Search for the cell housing the specified text and yield its (X, Y) center coordinate. 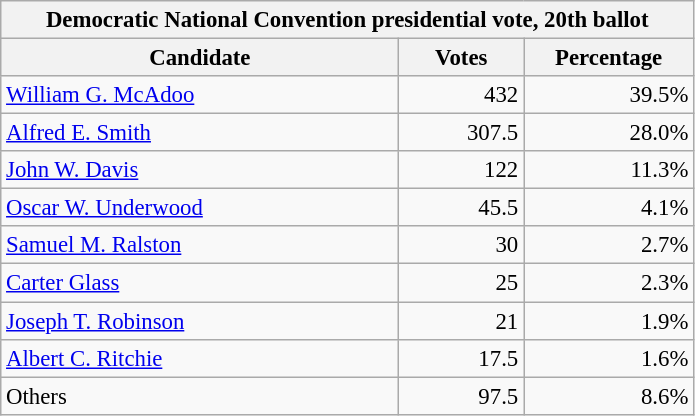
Carter Glass (200, 283)
21 (462, 321)
45.5 (462, 208)
11.3% (609, 170)
122 (462, 170)
28.0% (609, 133)
1.9% (609, 321)
Candidate (200, 58)
432 (462, 95)
39.5% (609, 95)
John W. Davis (200, 170)
1.6% (609, 358)
Joseph T. Robinson (200, 321)
2.3% (609, 283)
4.1% (609, 208)
Others (200, 396)
Alfred E. Smith (200, 133)
William G. McAdoo (200, 95)
8.6% (609, 396)
Oscar W. Underwood (200, 208)
Democratic National Convention presidential vote, 20th ballot (348, 20)
Votes (462, 58)
97.5 (462, 396)
25 (462, 283)
17.5 (462, 358)
2.7% (609, 245)
Albert C. Ritchie (200, 358)
Samuel M. Ralston (200, 245)
Percentage (609, 58)
30 (462, 245)
307.5 (462, 133)
